Find where the given text appears and provide that cell's center as [X, Y] coordinate. 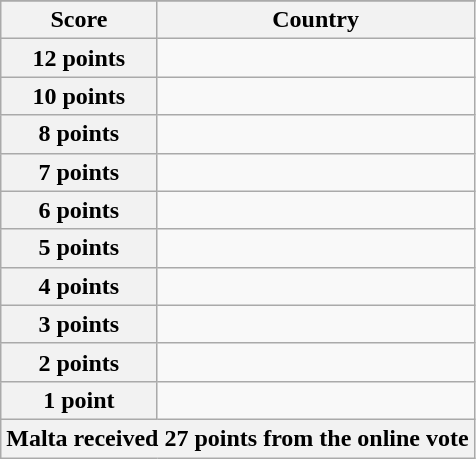
12 points [79, 58]
7 points [79, 172]
2 points [79, 362]
5 points [79, 248]
6 points [79, 210]
Score [79, 20]
4 points [79, 286]
1 point [79, 400]
Malta received 27 points from the online vote [238, 438]
3 points [79, 324]
8 points [79, 134]
10 points [79, 96]
Country [316, 20]
